Pinpoint the cell where the given text exists, returning its (x, y) midpoint coordinate. 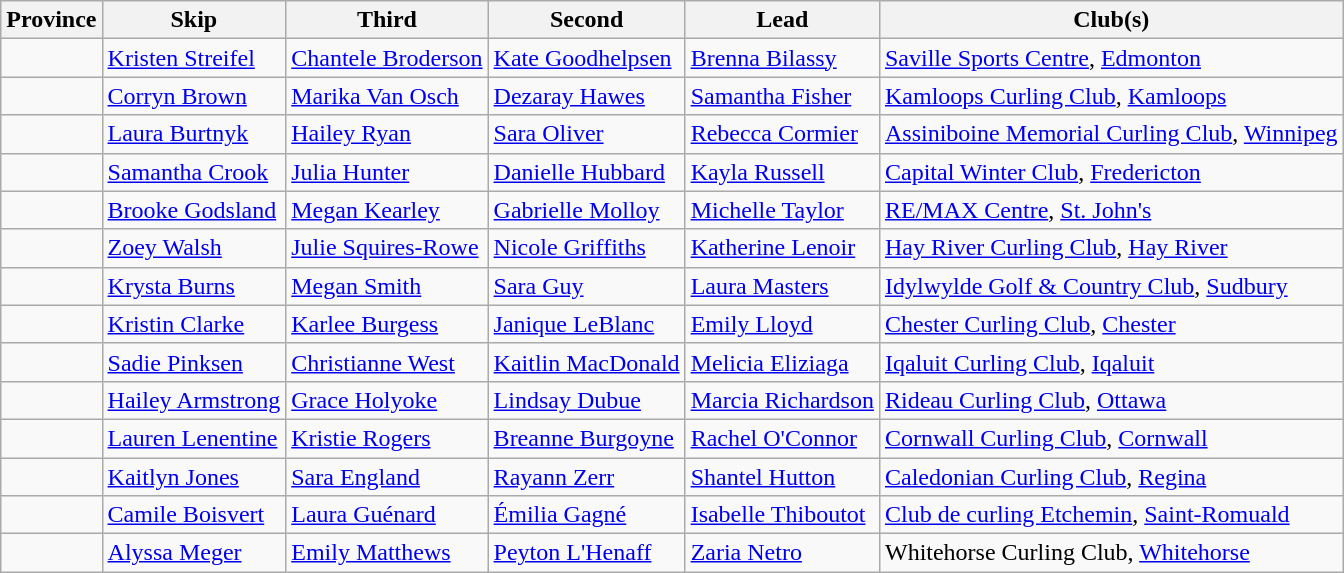
Kate Goodhelpsen (586, 58)
Michelle Taylor (782, 210)
Shantel Hutton (782, 477)
Laura Masters (782, 286)
Chester Curling Club, Chester (1111, 324)
Kayla Russell (782, 172)
Lindsay Dubue (586, 400)
Rideau Curling Club, Ottawa (1111, 400)
Kristin Clarke (194, 324)
Capital Winter Club, Fredericton (1111, 172)
Kristen Streifel (194, 58)
Laura Guénard (387, 515)
Lauren Lenentine (194, 438)
Alyssa Meger (194, 553)
Kamloops Curling Club, Kamloops (1111, 96)
Breanne Burgoyne (586, 438)
Krysta Burns (194, 286)
Sara England (387, 477)
Hailey Armstrong (194, 400)
Karlee Burgess (387, 324)
Province (52, 20)
Caledonian Curling Club, Regina (1111, 477)
Dezaray Hawes (586, 96)
Rayann Zerr (586, 477)
Christianne West (387, 362)
Sara Oliver (586, 134)
Isabelle Thiboutot (782, 515)
Kaitlyn Jones (194, 477)
Julia Hunter (387, 172)
Grace Holyoke (387, 400)
Émilia Gagné (586, 515)
Kristie Rogers (387, 438)
Brooke Godsland (194, 210)
Megan Smith (387, 286)
Kaitlin MacDonald (586, 362)
Emily Matthews (387, 553)
Idylwylde Golf & Country Club, Sudbury (1111, 286)
Sadie Pinksen (194, 362)
Rebecca Cormier (782, 134)
Emily Lloyd (782, 324)
Assiniboine Memorial Curling Club, Winnipeg (1111, 134)
Danielle Hubbard (586, 172)
Janique LeBlanc (586, 324)
Chantele Broderson (387, 58)
Zoey Walsh (194, 248)
Rachel O'Connor (782, 438)
Marcia Richardson (782, 400)
Saville Sports Centre, Edmonton (1111, 58)
Melicia Eliziaga (782, 362)
Skip (194, 20)
Julie Squires-Rowe (387, 248)
Hay River Curling Club, Hay River (1111, 248)
Laura Burtnyk (194, 134)
Hailey Ryan (387, 134)
Club de curling Etchemin, Saint-Romuald (1111, 515)
Iqaluit Curling Club, Iqaluit (1111, 362)
Samantha Crook (194, 172)
Camile Boisvert (194, 515)
Corryn Brown (194, 96)
RE/MAX Centre, St. John's (1111, 210)
Cornwall Curling Club, Cornwall (1111, 438)
Megan Kearley (387, 210)
Club(s) (1111, 20)
Zaria Netro (782, 553)
Lead (782, 20)
Second (586, 20)
Gabrielle Molloy (586, 210)
Sara Guy (586, 286)
Third (387, 20)
Katherine Lenoir (782, 248)
Peyton L'Henaff (586, 553)
Nicole Griffiths (586, 248)
Marika Van Osch (387, 96)
Samantha Fisher (782, 96)
Brenna Bilassy (782, 58)
Whitehorse Curling Club, Whitehorse (1111, 553)
